Output the [X, Y] coordinate of the center of the cell containing the given text.  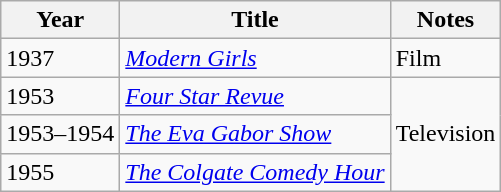
The Eva Gabor Show [255, 134]
Television [446, 134]
Notes [446, 20]
1937 [60, 58]
1953 [60, 96]
Film [446, 58]
The Colgate Comedy Hour [255, 172]
Title [255, 20]
1953–1954 [60, 134]
1955 [60, 172]
Year [60, 20]
Modern Girls [255, 58]
Four Star Revue [255, 96]
